Provide the (X, Y) coordinate of the cell's center where the given text is located.  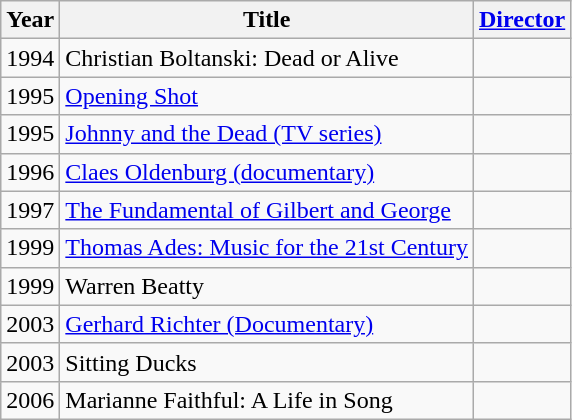
Sitting Ducks (267, 362)
Opening Shot (267, 96)
Thomas Ades: Music for the 21st Century (267, 248)
Claes Oldenburg (documentary) (267, 172)
1996 (30, 172)
The Fundamental of Gilbert and George (267, 210)
Marianne Faithful: A Life in Song (267, 400)
1994 (30, 58)
Title (267, 20)
2006 (30, 400)
Warren Beatty (267, 286)
Johnny and the Dead (TV series) (267, 134)
Year (30, 20)
Director (522, 20)
1997 (30, 210)
Gerhard Richter (Documentary) (267, 324)
Christian Boltanski: Dead or Alive (267, 58)
